Determine the [X, Y] coordinate at the center of the cell enclosing the given text.  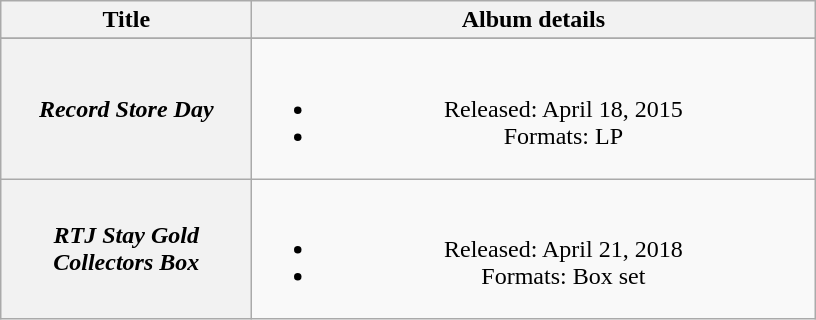
Released: April 18, 2015Formats: LP [534, 109]
Album details [534, 20]
RTJ Stay Gold Collectors Box [126, 249]
Released: April 21, 2018Formats: Box set [534, 249]
Title [126, 20]
Record Store Day [126, 109]
